For the text-containing cell, return its midpoint in [X, Y] coordinate format. 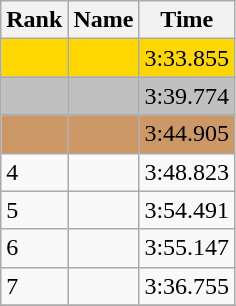
3:36.755 [187, 286]
3:55.147 [187, 248]
5 [34, 210]
Name [104, 20]
3:33.855 [187, 58]
4 [34, 172]
7 [34, 286]
3:54.491 [187, 210]
Time [187, 20]
3:44.905 [187, 134]
Rank [34, 20]
3:48.823 [187, 172]
3:39.774 [187, 96]
6 [34, 248]
